Locate the cell with the specified text and output its [X, Y] center coordinate. 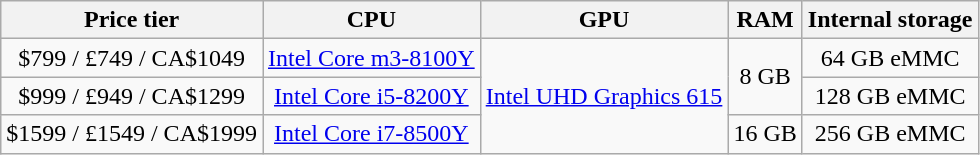
$999 / £949 / CA$1299 [132, 96]
RAM [765, 20]
Price tier [132, 20]
$799 / £749 / CA$1049 [132, 58]
Intel UHD Graphics 615 [604, 96]
Intel Core i7-8500Y [371, 134]
Internal storage [890, 20]
16 GB [765, 134]
8 GB [765, 77]
256 GB eMMC [890, 134]
$1599 / £1549 / CA$1999 [132, 134]
64 GB eMMC [890, 58]
CPU [371, 20]
Intel Core i5-8200Y [371, 96]
GPU [604, 20]
Intel Core m3-8100Y [371, 58]
128 GB eMMC [890, 96]
